Return the [X, Y] coordinate for the center point of the cell that contains the specified text.  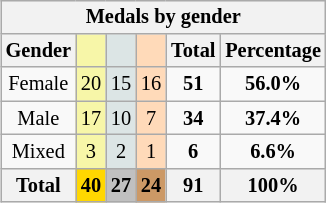
56.0% [273, 84]
100% [273, 185]
6 [193, 152]
37.4% [273, 118]
Medals by gender [164, 17]
10 [121, 118]
51 [193, 84]
24 [151, 185]
7 [151, 118]
2 [121, 152]
Male [38, 118]
91 [193, 185]
6.6% [273, 152]
1 [151, 152]
Female [38, 84]
27 [121, 185]
Mixed [38, 152]
15 [121, 84]
17 [91, 118]
3 [91, 152]
Gender [38, 51]
Percentage [273, 51]
20 [91, 84]
16 [151, 84]
40 [91, 185]
34 [193, 118]
